Scan for the cell matching the given text and deliver its [x, y] coordinate at center. 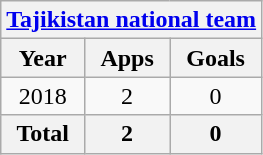
Goals [216, 58]
2018 [43, 96]
Tajikistan national team [132, 20]
Apps [128, 58]
Year [43, 58]
Total [43, 134]
